For the text-containing cell, return its midpoint in [x, y] coordinate format. 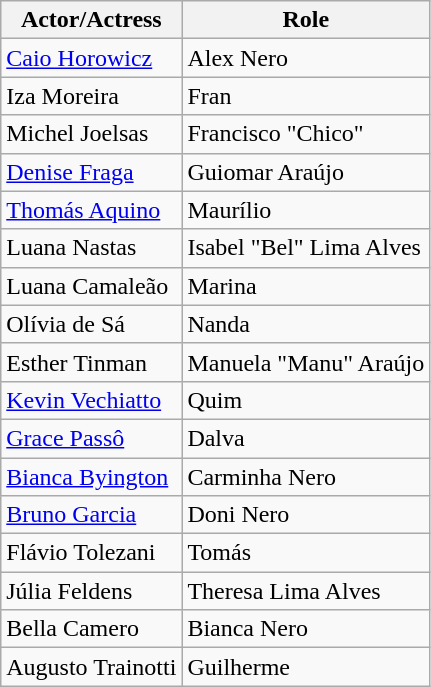
Actor/Actress [92, 20]
Grace Passô [92, 438]
Marina [306, 286]
Bianca Nero [306, 629]
Michel Joelsas [92, 134]
Dalva [306, 438]
Quim [306, 400]
Guilherme [306, 667]
Bruno Garcia [92, 515]
Caio Horowicz [92, 58]
Thomás Aquino [92, 210]
Esther Tinman [92, 362]
Denise Fraga [92, 172]
Augusto Trainotti [92, 667]
Carminha Nero [306, 477]
Fran [306, 96]
Alex Nero [306, 58]
Luana Nastas [92, 248]
Tomás [306, 553]
Doni Nero [306, 515]
Isabel "Bel" Lima Alves [306, 248]
Nanda [306, 324]
Francisco "Chico" [306, 134]
Iza Moreira [92, 96]
Guiomar Araújo [306, 172]
Flávio Tolezani [92, 553]
Bianca Byington [92, 477]
Maurílio [306, 210]
Manuela "Manu" Araújo [306, 362]
Bella Camero [92, 629]
Júlia Feldens [92, 591]
Luana Camaleão [92, 286]
Role [306, 20]
Theresa Lima Alves [306, 591]
Olívia de Sá [92, 324]
Kevin Vechiatto [92, 400]
